Find where the given text appears and provide that cell's center as (x, y) coordinate. 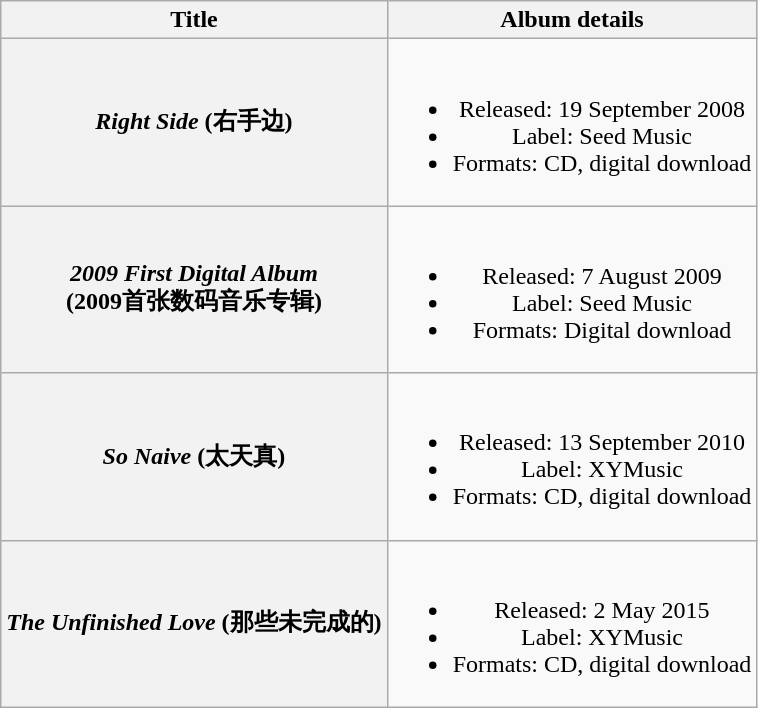
Right Side (右手边) (194, 122)
Released: 13 September 2010Label: XYMusicFormats: CD, digital download (572, 456)
The Unfinished Love (那些未完成的) (194, 624)
So Naive (太天真) (194, 456)
2009 First Digital Album(2009首张数码音乐专辑) (194, 290)
Released: 19 September 2008Label: Seed MusicFormats: CD, digital download (572, 122)
Released: 2 May 2015Label: XYMusicFormats: CD, digital download (572, 624)
Title (194, 20)
Album details (572, 20)
Released: 7 August 2009Label: Seed MusicFormats: Digital download (572, 290)
